Identify which cell holds the provided text, then report its [X, Y] central coordinate. 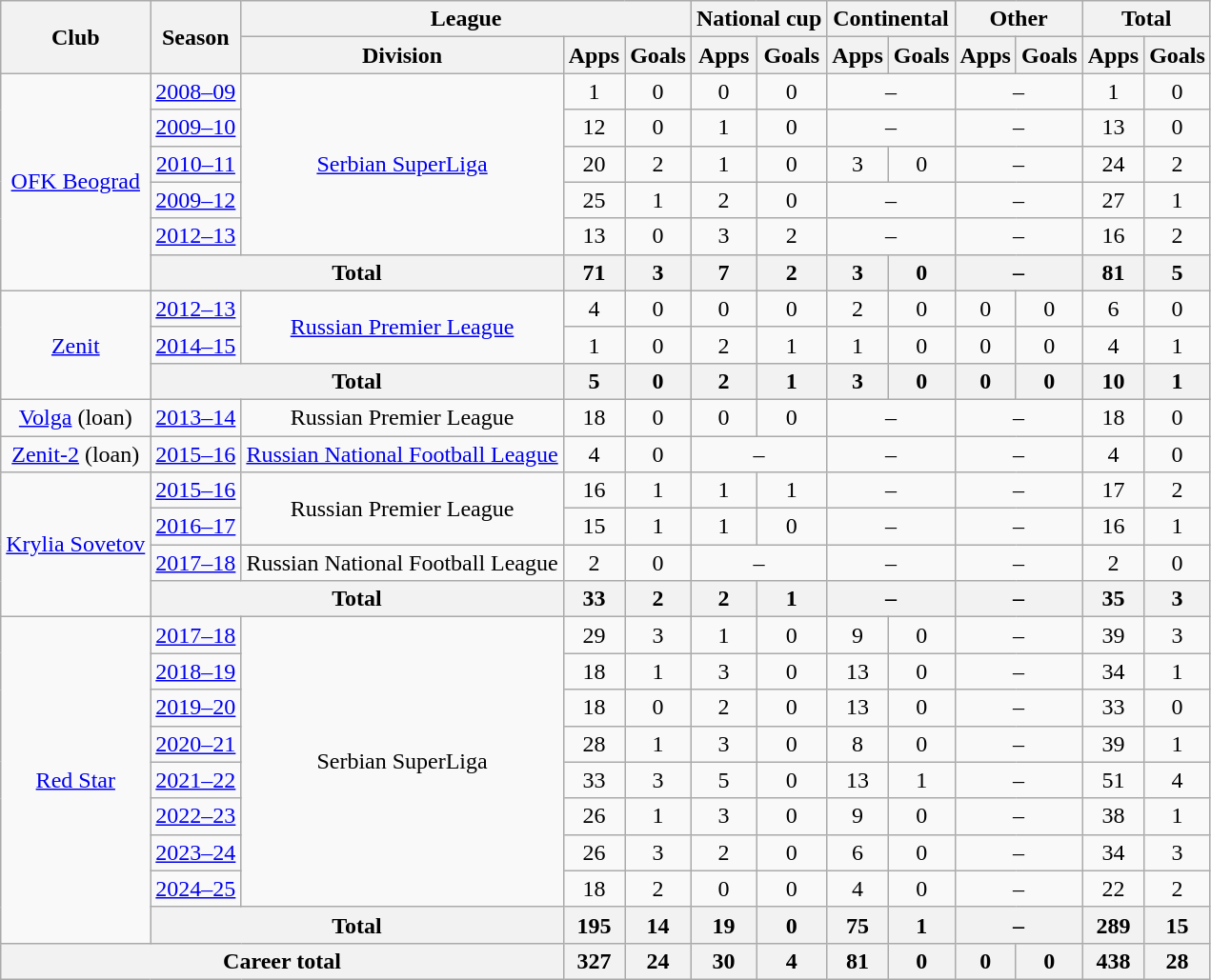
Continental [891, 19]
14 [658, 925]
30 [723, 961]
National cup [758, 19]
2010–11 [196, 164]
Career total [282, 961]
22 [1113, 889]
Club [76, 37]
75 [858, 925]
Season [196, 37]
2019–20 [196, 708]
Zenit-2 (loan) [76, 454]
Red Star [76, 781]
20 [594, 164]
2016–17 [196, 527]
2024–25 [196, 889]
27 [1113, 200]
51 [1113, 780]
2014–15 [196, 345]
19 [723, 925]
2013–14 [196, 417]
2008–09 [196, 91]
438 [1113, 961]
Other [1019, 19]
OFK Beograd [76, 182]
2018–19 [196, 671]
8 [858, 744]
17 [1113, 490]
Krylia Sovetov [76, 545]
289 [1113, 925]
League [467, 19]
25 [594, 200]
Division [402, 55]
Volga (loan) [76, 417]
2009–12 [196, 200]
Zenit [76, 345]
38 [1113, 816]
12 [594, 128]
2020–21 [196, 744]
2021–22 [196, 780]
195 [594, 925]
10 [1113, 381]
327 [594, 961]
2023–24 [196, 852]
2022–23 [196, 816]
2009–10 [196, 128]
29 [594, 635]
71 [594, 272]
35 [1113, 599]
7 [723, 272]
